For the text-containing cell, return its midpoint in [X, Y] coordinate format. 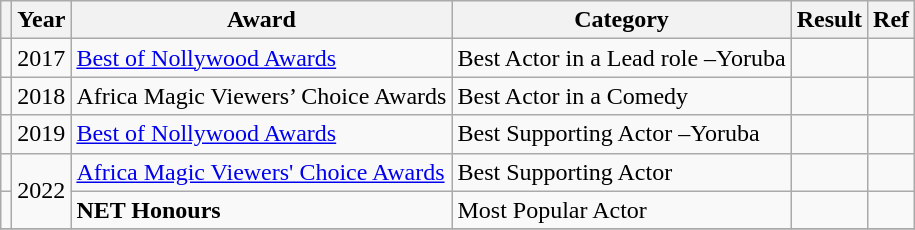
2022 [42, 191]
Best Supporting Actor [622, 172]
Best Supporting Actor –Yoruba [622, 134]
Best Actor in a Lead role –Yoruba [622, 58]
Best Actor in a Comedy [622, 96]
Africa Magic Viewers’ Choice Awards [262, 96]
Category [622, 20]
Result [829, 20]
2019 [42, 134]
Most Popular Actor [622, 210]
Year [42, 20]
2018 [42, 96]
Africa Magic Viewers' Choice Awards [262, 172]
NET Honours [262, 210]
Ref [892, 20]
2017 [42, 58]
Award [262, 20]
